Extract the (x, y) coordinate from the center of the cell holding the provided text.  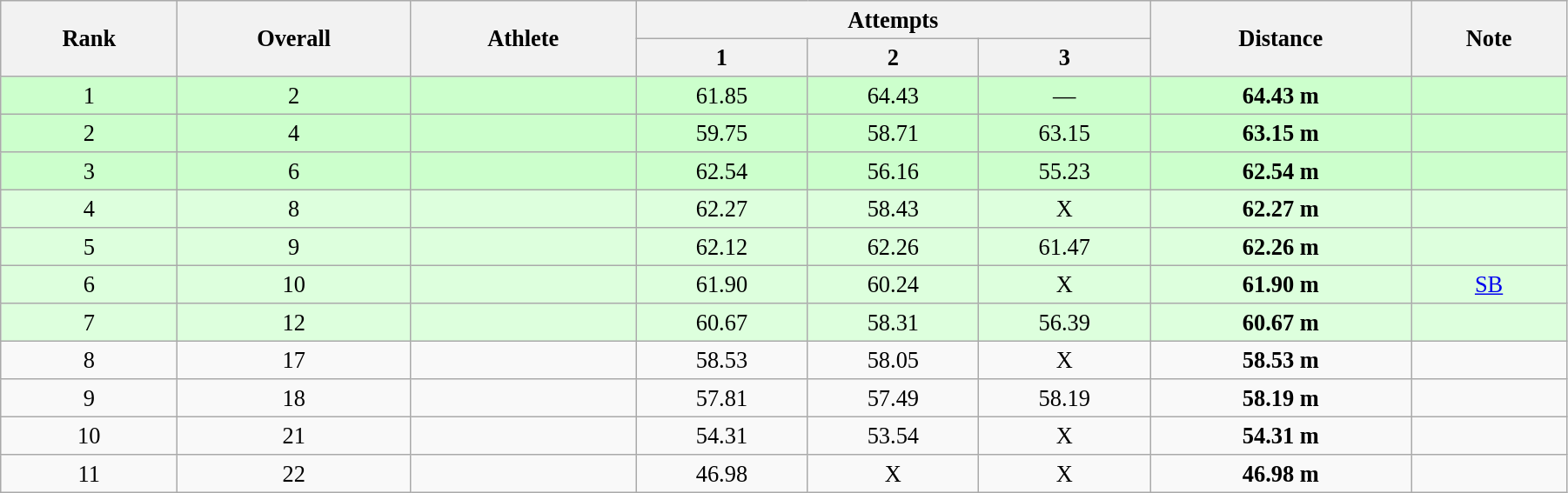
56.16 (893, 171)
58.31 (893, 323)
5 (89, 247)
62.54 m (1281, 171)
7 (89, 323)
64.43 m (1281, 95)
Distance (1281, 38)
55.23 (1065, 171)
58.05 (893, 360)
12 (294, 323)
46.98 m (1281, 474)
60.67 m (1281, 323)
61.90 m (1281, 284)
11 (89, 474)
61.47 (1065, 247)
61.85 (722, 95)
— (1065, 95)
58.19 (1065, 398)
Attempts (893, 19)
57.49 (893, 398)
60.67 (722, 323)
54.31 (722, 436)
62.12 (722, 247)
59.75 (722, 133)
64.43 (893, 95)
58.53 m (1281, 360)
17 (294, 360)
62.26 m (1281, 247)
56.39 (1065, 323)
62.27 m (1281, 209)
62.27 (722, 209)
58.71 (893, 133)
61.90 (722, 284)
21 (294, 436)
Note (1490, 38)
SB (1490, 284)
18 (294, 398)
63.15 (1065, 133)
Rank (89, 38)
46.98 (722, 474)
22 (294, 474)
58.43 (893, 209)
57.81 (722, 398)
Overall (294, 38)
Athlete (522, 38)
53.54 (893, 436)
54.31 m (1281, 436)
60.24 (893, 284)
62.26 (893, 247)
63.15 m (1281, 133)
58.19 m (1281, 398)
62.54 (722, 171)
58.53 (722, 360)
